From the cell containing the given text, extract its center point as (x, y) coordinate. 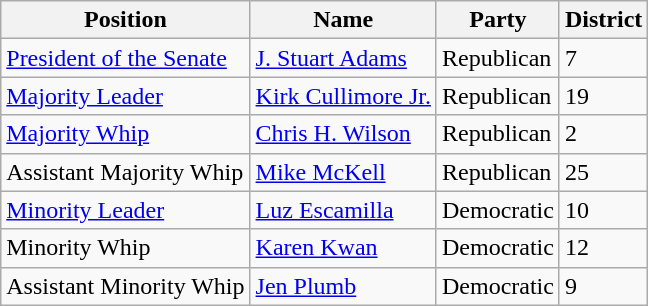
Majority Leader (126, 96)
7 (603, 58)
Mike McKell (343, 172)
2 (603, 134)
District (603, 20)
10 (603, 210)
25 (603, 172)
Chris H. Wilson (343, 134)
19 (603, 96)
Name (343, 20)
Minority Whip (126, 248)
Jen Plumb (343, 286)
President of the Senate (126, 58)
Kirk Cullimore Jr. (343, 96)
Party (498, 20)
Position (126, 20)
12 (603, 248)
Luz Escamilla (343, 210)
Majority Whip (126, 134)
J. Stuart Adams (343, 58)
Assistant Majority Whip (126, 172)
Minority Leader (126, 210)
9 (603, 286)
Assistant Minority Whip (126, 286)
Karen Kwan (343, 248)
